Detect which cell encompasses the target text, then output its [x, y] center coordinate. 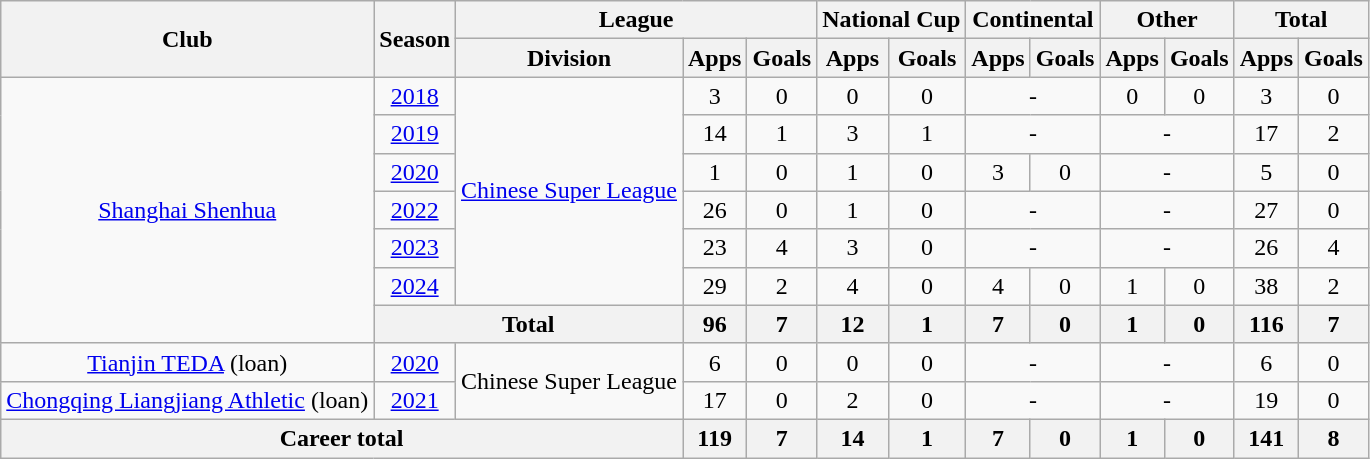
League [636, 20]
5 [1266, 172]
Career total [342, 438]
Division [570, 58]
2021 [415, 400]
Club [188, 39]
141 [1266, 438]
12 [853, 324]
38 [1266, 286]
19 [1266, 400]
2018 [415, 96]
2019 [415, 134]
2024 [415, 286]
23 [714, 248]
2023 [415, 248]
27 [1266, 210]
Chongqing Liangjiang Athletic (loan) [188, 400]
96 [714, 324]
Shanghai Shenhua [188, 210]
Tianjin TEDA (loan) [188, 362]
119 [714, 438]
Other [1167, 20]
Season [415, 39]
29 [714, 286]
2022 [415, 210]
Continental [1033, 20]
National Cup [892, 20]
8 [1334, 438]
116 [1266, 324]
